Find where the given text appears and provide that cell's center as [x, y] coordinate. 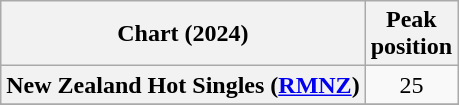
Chart (2024) [183, 34]
Peakposition [411, 34]
New Zealand Hot Singles (RMNZ) [183, 85]
25 [411, 85]
